Detect which cell encompasses the target text, then output its (X, Y) center coordinate. 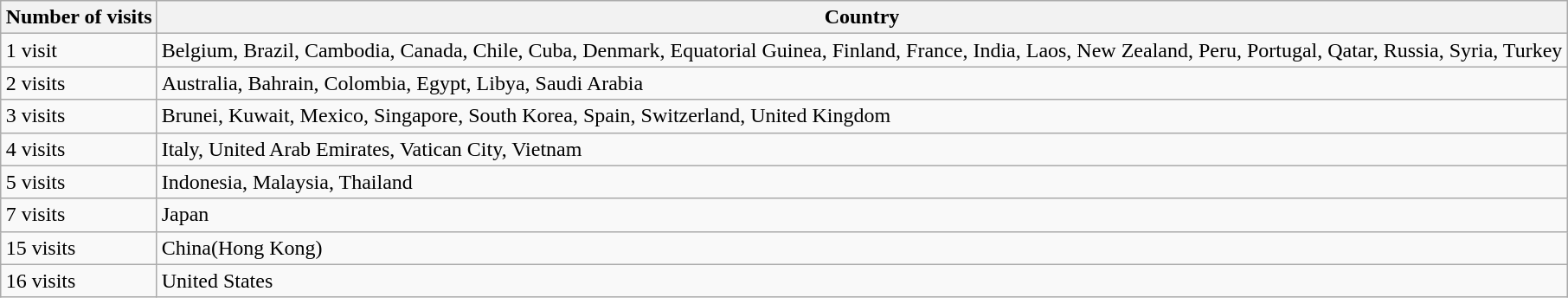
United States (862, 281)
16 visits (79, 281)
5 visits (79, 182)
Country (862, 17)
Number of visits (79, 17)
Australia, Bahrain, Colombia, Egypt, Libya, Saudi Arabia (862, 83)
15 visits (79, 248)
China(Hong Kong) (862, 248)
7 visits (79, 215)
Japan (862, 215)
Italy, United Arab Emirates, Vatican City, Vietnam (862, 149)
1 visit (79, 50)
Indonesia, Malaysia, Thailand (862, 182)
Brunei, Kuwait, Mexico, Singapore, South Korea, Spain, Switzerland, United Kingdom (862, 116)
2 visits (79, 83)
4 visits (79, 149)
3 visits (79, 116)
